From the cell containing the given text, extract its center point as [X, Y] coordinate. 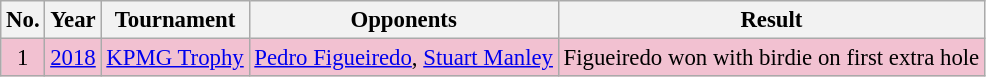
2018 [73, 58]
Tournament [175, 20]
Pedro Figueiredo, Stuart Manley [404, 58]
1 [23, 58]
Result [771, 20]
Opponents [404, 20]
Figueiredo won with birdie on first extra hole [771, 58]
KPMG Trophy [175, 58]
Year [73, 20]
No. [23, 20]
